Search for the cell housing the specified text and yield its [x, y] center coordinate. 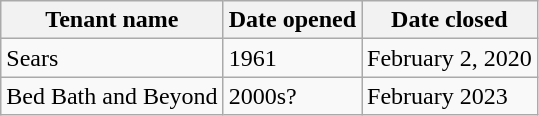
February 2023 [450, 96]
1961 [292, 58]
Date closed [450, 20]
2000s? [292, 96]
Tenant name [112, 20]
February 2, 2020 [450, 58]
Date opened [292, 20]
Sears [112, 58]
Bed Bath and Beyond [112, 96]
